Detect which cell encompasses the target text, then output its (X, Y) center coordinate. 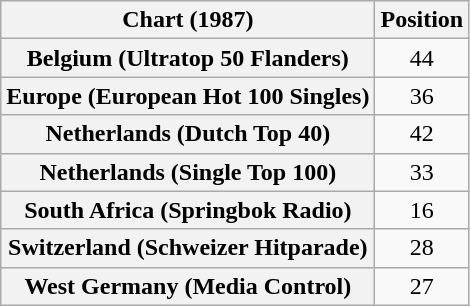
West Germany (Media Control) (188, 286)
16 (422, 210)
42 (422, 134)
Position (422, 20)
44 (422, 58)
Chart (1987) (188, 20)
Europe (European Hot 100 Singles) (188, 96)
Netherlands (Single Top 100) (188, 172)
Netherlands (Dutch Top 40) (188, 134)
28 (422, 248)
36 (422, 96)
33 (422, 172)
Belgium (Ultratop 50 Flanders) (188, 58)
Switzerland (Schweizer Hitparade) (188, 248)
27 (422, 286)
South Africa (Springbok Radio) (188, 210)
